Return [x, y] of the center of cell containing provided text 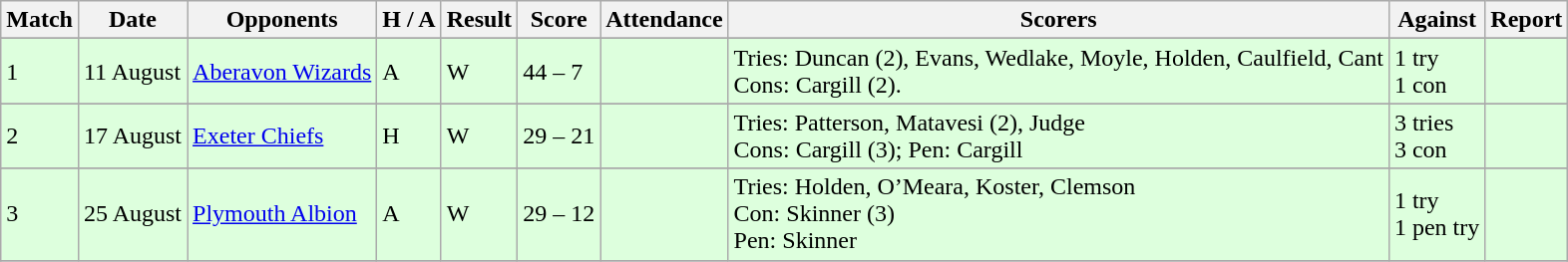
Against [1436, 20]
Date [132, 20]
Score [559, 20]
1 try1 pen try [1436, 214]
Aberavon Wizards [282, 72]
Scorers [1058, 20]
Report [1526, 20]
44 – 7 [559, 72]
Result [479, 20]
29 – 21 [559, 135]
17 August [132, 135]
Match [40, 20]
3 tries3 con [1436, 135]
3 [40, 214]
25 August [132, 214]
Exeter Chiefs [282, 135]
1 [40, 72]
H [409, 135]
Plymouth Albion [282, 214]
11 August [132, 72]
29 – 12 [559, 214]
2 [40, 135]
Tries: Duncan (2), Evans, Wedlake, Moyle, Holden, Caulfield, Cant Cons: Cargill (2). [1058, 72]
Tries: Patterson, Matavesi (2), JudgeCons: Cargill (3); Pen: Cargill [1058, 135]
Opponents [282, 20]
Tries: Holden, O’Meara, Koster, ClemsonCon: Skinner (3)Pen: Skinner [1058, 214]
H / A [409, 20]
Attendance [664, 20]
1 try1 con [1436, 72]
